Find where the given text appears and provide that cell's center as [x, y] coordinate. 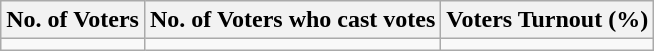
No. of Voters [73, 20]
Voters Turnout (%) [548, 20]
No. of Voters who cast votes [292, 20]
